For the text-containing cell, return its midpoint in [x, y] coordinate format. 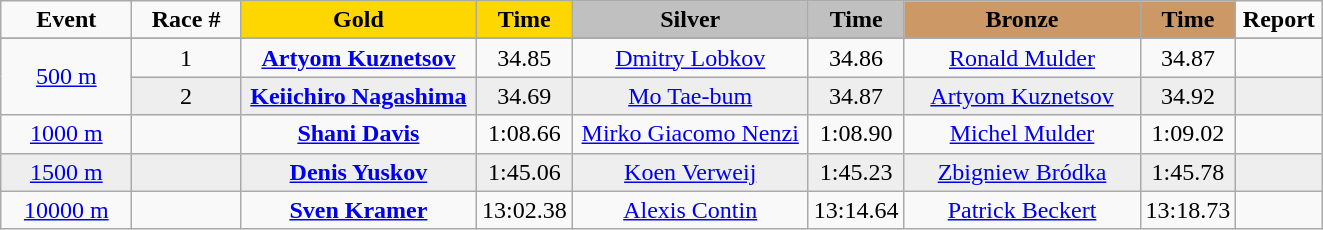
2 [186, 96]
500 m [66, 77]
Michel Mulder [1022, 134]
Patrick Beckert [1022, 210]
Shani Davis [358, 134]
1:08.66 [524, 134]
34.86 [856, 58]
13:02.38 [524, 210]
1000 m [66, 134]
Sven Kramer [358, 210]
Denis Yuskov [358, 172]
Alexis Contin [690, 210]
Race # [186, 20]
34.92 [1188, 96]
Ronald Mulder [1022, 58]
1:09.02 [1188, 134]
Event [66, 20]
1 [186, 58]
1:45.23 [856, 172]
Keiichiro Nagashima [358, 96]
Silver [690, 20]
1:08.90 [856, 134]
Report [1279, 20]
13:14.64 [856, 210]
34.85 [524, 58]
34.69 [524, 96]
13:18.73 [1188, 210]
1:45.78 [1188, 172]
Mirko Giacomo Nenzi [690, 134]
Mo Tae-bum [690, 96]
Gold [358, 20]
Bronze [1022, 20]
1:45.06 [524, 172]
Dmitry Lobkov [690, 58]
1500 m [66, 172]
Koen Verweij [690, 172]
Zbigniew Bródka [1022, 172]
10000 m [66, 210]
